Locate the cell with the specified text and output its [X, Y] center coordinate. 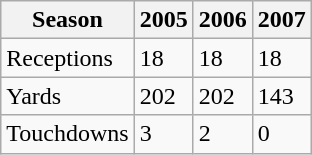
2005 [164, 20]
Yards [68, 96]
Season [68, 20]
0 [282, 134]
Touchdowns [68, 134]
143 [282, 96]
Receptions [68, 58]
3 [164, 134]
2006 [222, 20]
2 [222, 134]
2007 [282, 20]
